Extract the (X, Y) coordinate from the center of the cell holding the provided text.  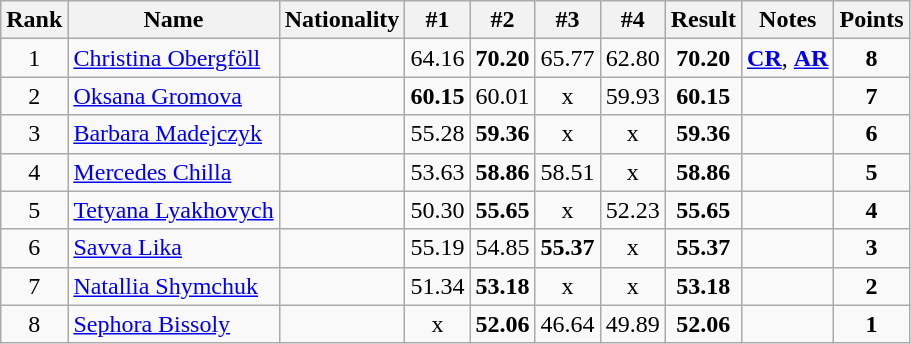
52.23 (632, 210)
Mercedes Chilla (174, 172)
50.30 (438, 210)
59.93 (632, 96)
#4 (632, 20)
Oksana Gromova (174, 96)
Notes (788, 20)
64.16 (438, 58)
65.77 (568, 58)
Natallia Shymchuk (174, 286)
Sephora Bissoly (174, 324)
62.80 (632, 58)
CR, AR (788, 58)
51.34 (438, 286)
55.19 (438, 248)
54.85 (502, 248)
Name (174, 20)
55.28 (438, 134)
#3 (568, 20)
49.89 (632, 324)
Result (703, 20)
Barbara Madejczyk (174, 134)
60.01 (502, 96)
Points (872, 20)
Rank (34, 20)
Christina Obergföll (174, 58)
Savva Lika (174, 248)
Tetyana Lyakhovych (174, 210)
Nationality (342, 20)
53.63 (438, 172)
46.64 (568, 324)
#2 (502, 20)
58.51 (568, 172)
#1 (438, 20)
